Return the [X, Y] coordinate for the center point of the cell that contains the specified text.  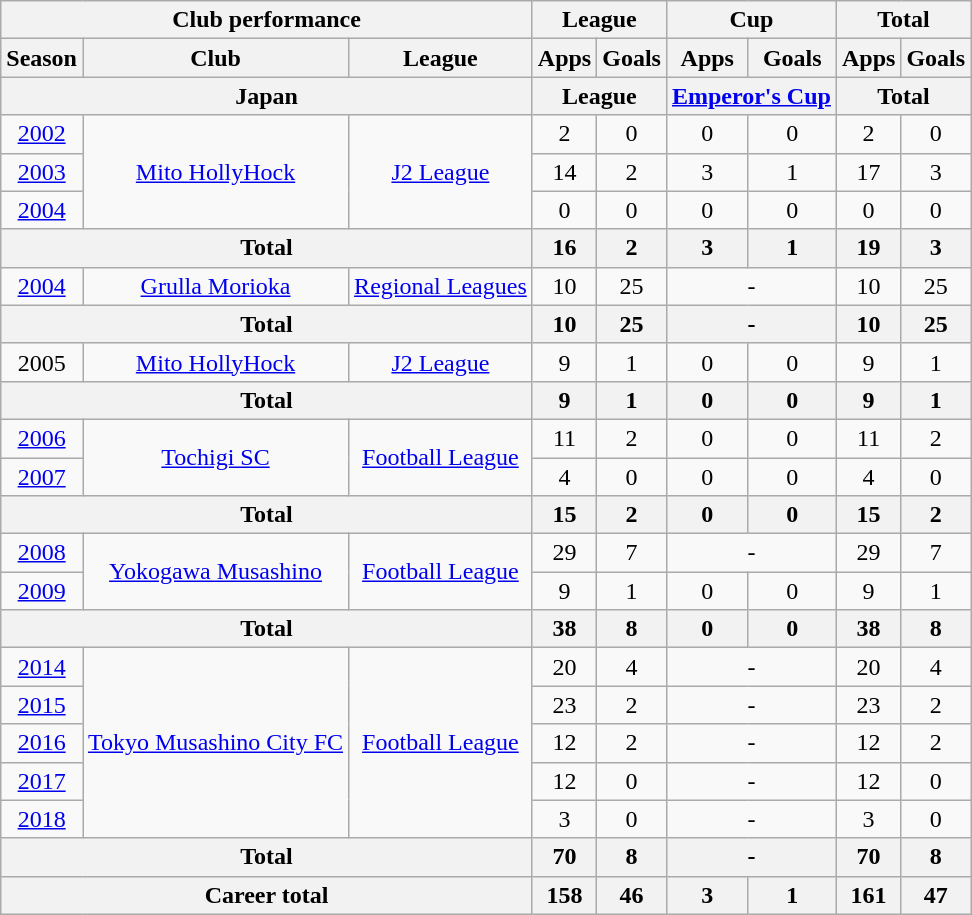
Season [42, 58]
Club performance [267, 20]
2018 [42, 819]
Career total [267, 895]
2007 [42, 477]
Tokyo Musashino City FC [215, 743]
14 [564, 172]
Tochigi SC [215, 457]
Japan [267, 96]
17 [868, 172]
19 [868, 248]
16 [564, 248]
2003 [42, 172]
2008 [42, 553]
2015 [42, 705]
2006 [42, 438]
2017 [42, 781]
Regional Leagues [441, 286]
Cup [751, 20]
2014 [42, 667]
2005 [42, 362]
46 [632, 895]
161 [868, 895]
2016 [42, 743]
Emperor's Cup [751, 96]
47 [936, 895]
2002 [42, 134]
2009 [42, 591]
Yokogawa Musashino [215, 572]
Club [215, 58]
158 [564, 895]
Grulla Morioka [215, 286]
